Detect which cell encompasses the target text, then output its [X, Y] center coordinate. 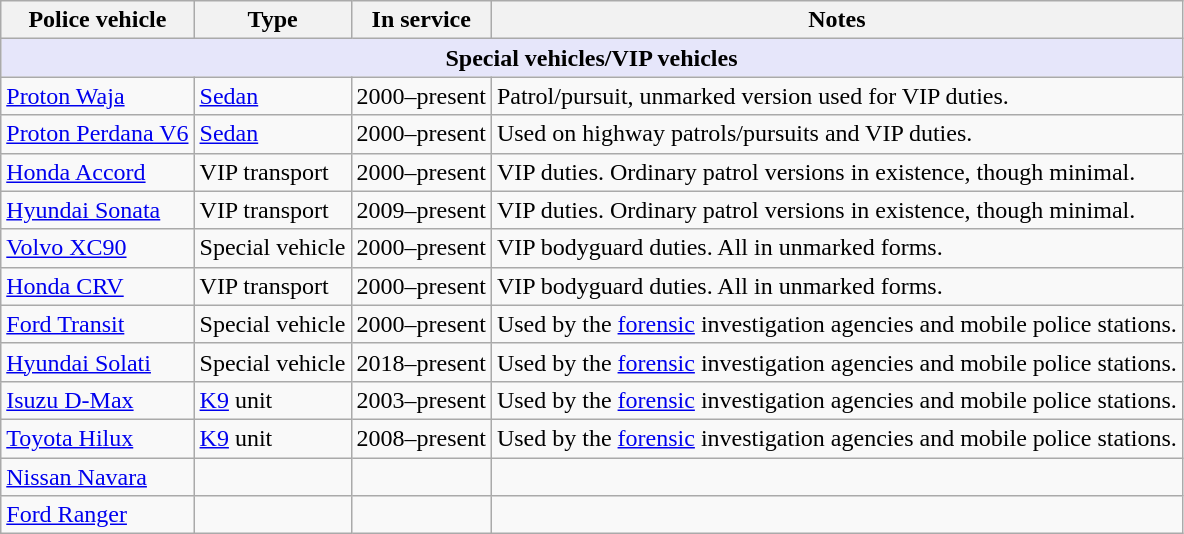
Volvo XC90 [98, 248]
Special vehicles/VIP vehicles [592, 58]
Hyundai Sonata [98, 210]
Patrol/pursuit, unmarked version used for VIP duties. [836, 96]
Proton Waja [98, 96]
Honda CRV [98, 286]
2018–present [421, 362]
Notes [836, 20]
Police vehicle [98, 20]
Isuzu D-Max [98, 400]
Proton Perdana V6 [98, 134]
Toyota Hilux [98, 438]
Used on highway patrols/pursuits and VIP duties. [836, 134]
2009–present [421, 210]
Ford Transit [98, 324]
Hyundai Solati [98, 362]
Type [272, 20]
Honda Accord [98, 172]
2008–present [421, 438]
2003–present [421, 400]
Ford Ranger [98, 515]
Nissan Navara [98, 477]
In service [421, 20]
